Return the (x, y) coordinate for the center point of the cell that contains the specified text.  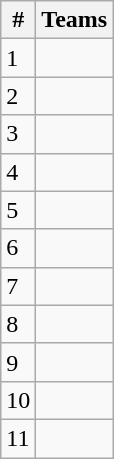
Teams (74, 20)
6 (18, 248)
10 (18, 400)
9 (18, 362)
4 (18, 172)
2 (18, 96)
3 (18, 134)
1 (18, 58)
5 (18, 210)
7 (18, 286)
8 (18, 324)
# (18, 20)
11 (18, 438)
